From the cell containing the given text, extract its center point as (X, Y) coordinate. 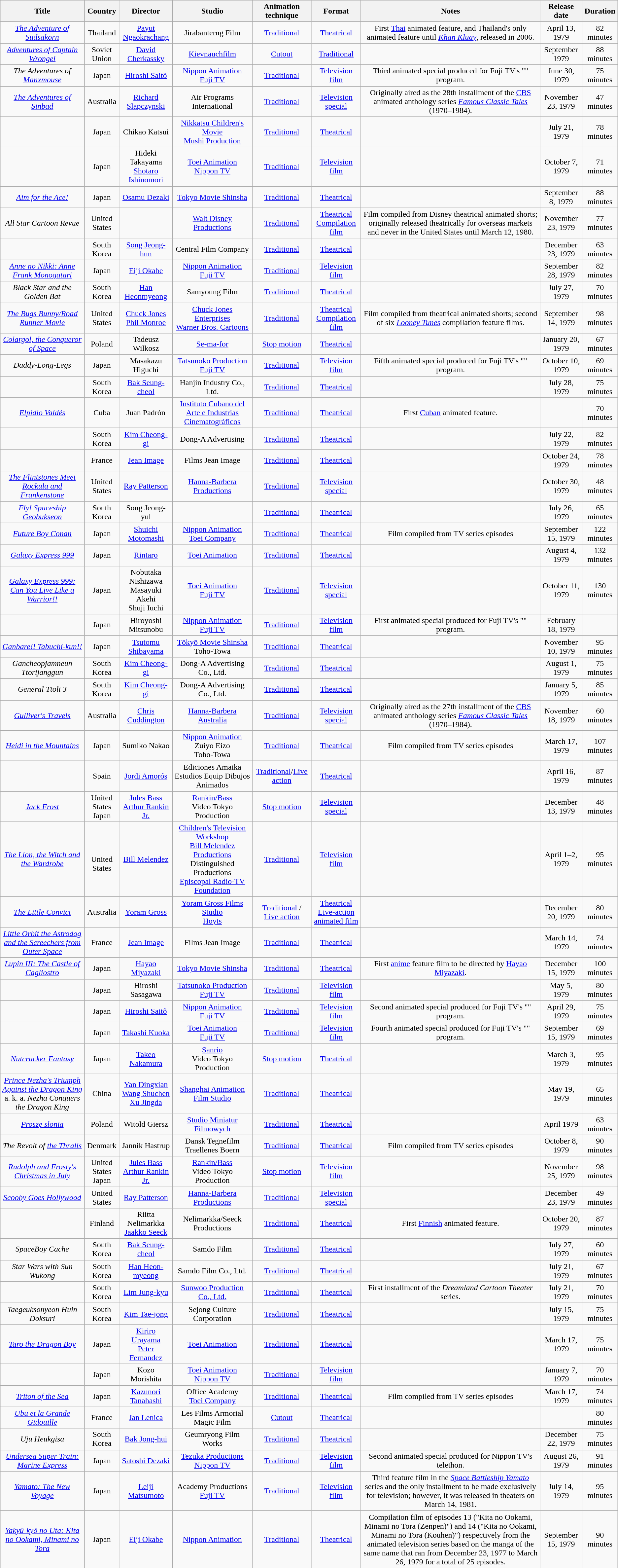
Samyoung Film (212, 292)
Kozo Morishita (146, 1375)
The Revolt of the Thralls (42, 1146)
The Little Convict (42, 912)
49 minutes (600, 1197)
All Star Cartoon Revue (42, 223)
Fifth animated special produced for Fuji TV's "" program. (450, 365)
Juan Padrón (146, 413)
August 26, 1979 (561, 1461)
Studio Miniatur Filmowych (212, 1124)
Scooby Goes Hollywood (42, 1197)
Leiji Matsumoto (146, 1491)
Galaxy Express 999: Can You Live Like a Warrior!! (42, 590)
Bak Jong-hui (146, 1439)
Chikao Katsui (146, 132)
December 20, 1979 (561, 912)
Sumiko Nakao (146, 746)
October 7, 1979 (561, 166)
October 24, 1979 (561, 460)
February 18, 1979 (561, 625)
Jannik Hastrup (146, 1146)
Kim Tae-jong (146, 1314)
Format (336, 11)
Ganbare!! Tabuchi-kun!! (42, 646)
Walt Disney Productions (212, 223)
Traditional/Live action (282, 776)
Taegeuksonyeon Huin Doksuri (42, 1314)
November 10, 1979 (561, 646)
Heidi in the Mountains (42, 746)
Rudolph and Frosty's Christmas in July (42, 1171)
Denmark (102, 1146)
107 minutes (600, 746)
Shuichi Motomashi (146, 534)
May 5, 1979 (561, 990)
Theatrical Live-action animated film (336, 912)
August 4, 1979 (561, 555)
Witold Giersz (146, 1124)
Hanna-Barbera Australia (212, 715)
Triton of the Sea (42, 1396)
July 14, 1979 (561, 1491)
Duration (600, 11)
The Adventures of Manxmouse (42, 75)
First animated special produced for Fuji TV's "" program. (450, 625)
Lupin III: The Castle of Cagliostro (42, 968)
Yoram Gross (146, 912)
Office Academy Toei Company (212, 1396)
July 28, 1979 (561, 387)
Riitta Nelimarkka Jaakko Seeck (146, 1223)
Chuck Jones Enterprises Warner Bros. Cartoons (212, 318)
Undersea Super Train: Marine Express (42, 1461)
Ubu et la Grande Gidouille (42, 1418)
Chuck Jones Phil Monroe (146, 318)
April 1–2, 1979 (561, 859)
Animation technique (282, 11)
Fly! Spaceship Geobukseon (42, 512)
Sunwoo Production Co., Ltd. (212, 1292)
China (102, 1093)
132 minutes (600, 555)
Originally aired as the 28th installment of the CBS animated anthology series Famous Classic Tales (1970–1984). (450, 101)
The Bugs Bunny/Road Runner Movie (42, 318)
Film compiled from theatrical animated shorts; second of six Looney Tunes compilation feature films. (450, 318)
Proszę słonia (42, 1124)
Gancheopjamneun Ttorijanggun (42, 668)
October 11, 1979 (561, 590)
Jan Lenica (146, 1418)
Tadeusz Wilkosz (146, 344)
Colargol, the Conqueror of Space (42, 344)
Children's Television Workshop Bill Melendez Productions Distinguished Productions Episcopal Radio-TV Foundation (212, 859)
May 19, 1979 (561, 1093)
The Adventure of Sudsakorn (42, 32)
January 20, 1979 (561, 344)
Jack Frost (42, 807)
Yamato: The New Voyage (42, 1491)
Hanjin Industry Co., Ltd. (212, 387)
March 3, 1979 (561, 1059)
Gulliver's Travels (42, 715)
Richard Slapczynski (146, 101)
Galaxy Express 999 (42, 555)
Director (146, 11)
Se-ma-for (212, 344)
The Adventures of Sinbad (42, 101)
Osamu Dezaki (146, 197)
Nippon Animation Zuiyo Eizo Toho-Towa (212, 746)
Kazunori Tanahashi (146, 1396)
Title (42, 11)
Jordi Amorós (146, 776)
Kiriro Urayama Peter Fernandez (146, 1344)
77 minutes (600, 223)
Adventures of Captain Wrongel (42, 54)
Air Programs International (212, 101)
100 minutes (600, 968)
Country (102, 11)
March 14, 1979 (561, 942)
Originally aired as the 27th installment of the CBS animated anthology series Famous Classic Tales (1970–1984). (450, 715)
Finland (102, 1223)
Second animated special produced for Nippon TV's telethon. (450, 1461)
April 13, 1979 (561, 32)
Daddy-Long-Legs (42, 365)
First installment of the Dreamland Cartoon Theater series. (450, 1292)
SpaceBoy Cache (42, 1249)
First Finnish animated feature. (450, 1223)
Han Heonmyeong (146, 292)
Black Star and the Golden Bat (42, 292)
Aim for the Ace! (42, 197)
October 30, 1979 (561, 486)
Yoram Gross Films Studio Hoyts (212, 912)
Taro the Dragon Boy (42, 1344)
Masakazu Higuchi (146, 365)
First anime feature film to be directed by Hayao Miyazaki. (450, 968)
Central Film Company (212, 249)
Satoshi Dezaki (146, 1461)
Yan Dingxian Wang Shuchen Xu Jingda (146, 1093)
January 5, 1979 (561, 689)
Prince Nezha's Triumph Against the Dragon King a. k. a. Nezha Conquers the Dragon King (42, 1093)
The Lion, the Witch and the Wardrobe (42, 859)
Lim Jung-kyu (146, 1292)
July 15, 1979 (561, 1314)
December 22, 1979 (561, 1439)
Song Jeong-hun (146, 249)
Tōkyō Movie Shinsha Toho-Towa (212, 646)
October 10, 1979 (561, 365)
Academy Productions Fuji TV (212, 1491)
Dansk TegnefilmTraellenes Boern (212, 1146)
Samdo Film Co., Ltd. (212, 1271)
Studio (212, 11)
September 14, 1979 (561, 318)
Cuba (102, 413)
Little Orbit the Astrodog and the Screechers from Outer Space (42, 942)
Anne no Nikki: Anne Frank Monogatari (42, 270)
Nelimarkka/Seeck Productions (212, 1223)
July 22, 1979 (561, 439)
Geumryong Film Works (212, 1439)
Elpidio Valdés (42, 413)
Kievnauchfilm (212, 54)
December 13, 1979 (561, 807)
122 minutes (600, 534)
Instituto Cubano del Arte e Industrias Cinematográficos (212, 413)
September 8, 1979 (561, 197)
Fourth animated special produced for Fuji TV's "" program. (450, 1033)
Bill Melendez (146, 859)
Samdo Film (212, 1249)
Nippon Animation Toei Company (212, 534)
Spain (102, 776)
November 25, 1979 (561, 1171)
July 26, 1979 (561, 512)
Hayao Miyazaki (146, 968)
October 8, 1979 (561, 1146)
Star Wars with Sun Wukong (42, 1271)
Jirabanterng Film (212, 32)
Third animated special produced for Fuji TV's "" program. (450, 75)
85 minutes (600, 689)
Tezuka Productions Nippon TV (212, 1461)
April 29, 1979 (561, 1011)
Takashi Kuoka (146, 1033)
Release date (561, 11)
Chris Cuddington (146, 715)
Hiroshi Sasagawa (146, 990)
Payut Ngaokrachang (146, 32)
Thailand (102, 32)
Dong-A Advertising (212, 439)
Notes (450, 11)
December 15, 1979 (561, 968)
Nobutaka Nishizawa Masayuki Akehi Shuji Iuchi (146, 590)
Yakyū-kyō no Uta: Kita no Ookami, Minami no Tora (42, 1539)
Uju Heukgisa (42, 1439)
September 28, 1979 (561, 270)
April 16, 1979 (561, 776)
Les Films Armorial Magic Film (212, 1418)
September 1979 (561, 54)
91 minutes (600, 1461)
Rintaro (146, 555)
General Ttoli 3 (42, 689)
Nippon Animation (212, 1539)
Nippon AnimationFuji TV (212, 75)
Nikkatsu Children's Movie Mushi Production (212, 132)
Sejong Culture Corporation (212, 1314)
January 7, 1979 (561, 1375)
Soviet Union (102, 54)
Sanrio Video Tokyo Production (212, 1059)
April 1979 (561, 1124)
Hideki Takayama Shotaro Ishinomori (146, 166)
Hiroyoshi Mitsunobu (146, 625)
First Cuban animated feature. (450, 413)
Second animated special produced for Fuji TV's "" program. (450, 1011)
First Thai animated feature, and Thailand's only animated feature until Khan Kluay, released in 2006. (450, 32)
Traditional / Live action (282, 912)
130 minutes (600, 590)
October 20, 1979 (561, 1223)
June 30, 1979 (561, 75)
47 minutes (600, 101)
Tsutomu Shibayama (146, 646)
Shanghai Animation Film Studio (212, 1093)
Nutcracker Fantasy (42, 1059)
November 18, 1979 (561, 715)
August 1, 1979 (561, 668)
The Flintstones Meet Rockula and Frankenstone (42, 486)
Ediciones Amaika Estudios Equip Dibujos Animados (212, 776)
Song Jeong-yul (146, 512)
71 minutes (600, 166)
Future Boy Conan (42, 534)
Han Heon-myeong (146, 1271)
David Cherkassky (146, 54)
Takeo Nakamura (146, 1059)
